Return the (X, Y) coordinate for the center point of the cell that contains the specified text.  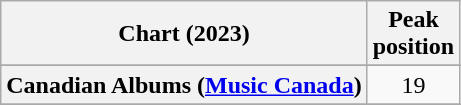
Chart (2023) (184, 34)
19 (413, 85)
Peak position (413, 34)
Canadian Albums (Music Canada) (184, 85)
